Locate the cell with the specified text and output its (x, y) center coordinate. 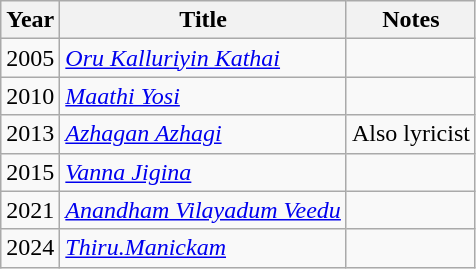
2024 (30, 248)
Anandham Vilayadum Veedu (204, 210)
Notes (410, 20)
Title (204, 20)
2015 (30, 172)
2021 (30, 210)
2013 (30, 134)
Oru Kalluriyin Kathai (204, 58)
2005 (30, 58)
Azhagan Azhagi (204, 134)
Thiru.Manickam (204, 248)
Vanna Jigina (204, 172)
Maathi Yosi (204, 96)
Year (30, 20)
Also lyricist (410, 134)
2010 (30, 96)
